Capture the cell that displays the provided text and extract its (x, y) central coordinate. 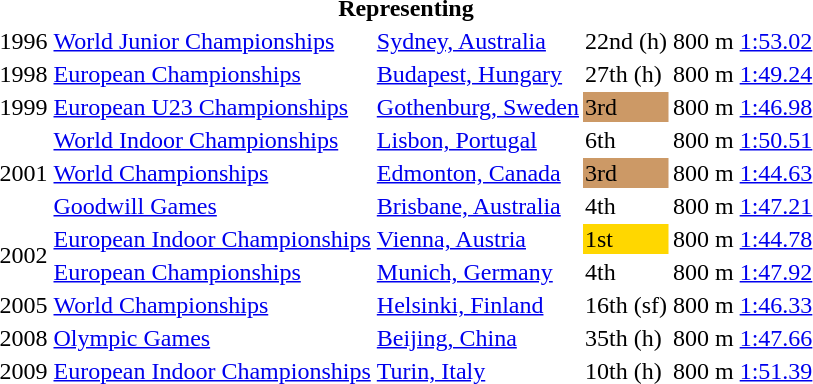
Helsinki, Finland (478, 305)
Gothenburg, Sweden (478, 107)
35th (h) (626, 338)
16th (sf) (626, 305)
1st (626, 239)
European U23 Championships (212, 107)
Budapest, Hungary (478, 74)
European Indoor Championships (212, 239)
Beijing, China (478, 338)
27th (h) (626, 74)
Vienna, Austria (478, 239)
6th (626, 140)
Olympic Games (212, 338)
Brisbane, Australia (478, 206)
Edmonton, Canada (478, 173)
Sydney, Australia (478, 41)
World Junior Championships (212, 41)
Goodwill Games (212, 206)
World Indoor Championships (212, 140)
22nd (h) (626, 41)
Lisbon, Portugal (478, 140)
Munich, Germany (478, 272)
